Determine the (x, y) coordinate at the center of the cell enclosing the given text.  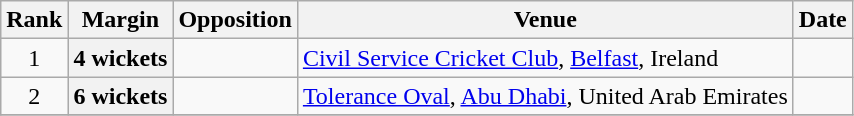
Date (822, 20)
1 (34, 58)
2 (34, 96)
Margin (120, 20)
Opposition (235, 20)
Rank (34, 20)
Civil Service Cricket Club, Belfast, Ireland (545, 58)
6 wickets (120, 96)
Tolerance Oval, Abu Dhabi, United Arab Emirates (545, 96)
4 wickets (120, 58)
Venue (545, 20)
